Provide the (x, y) coordinate of the cell's center where the given text is located.  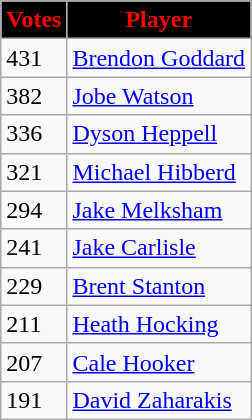
211 (34, 324)
Jake Melksham (159, 210)
Jobe Watson (159, 96)
431 (34, 58)
191 (34, 400)
336 (34, 134)
Brent Stanton (159, 286)
David Zaharakis (159, 400)
Player (159, 20)
321 (34, 172)
229 (34, 286)
Cale Hooker (159, 362)
241 (34, 248)
Votes (34, 20)
382 (34, 96)
Heath Hocking (159, 324)
207 (34, 362)
294 (34, 210)
Brendon Goddard (159, 58)
Dyson Heppell (159, 134)
Jake Carlisle (159, 248)
Michael Hibberd (159, 172)
